Locate the cell with the specified text and output its [X, Y] center coordinate. 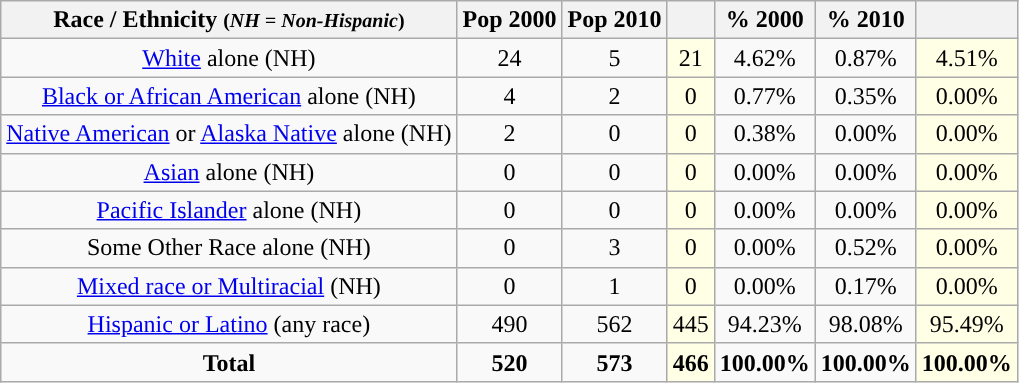
21 [690, 58]
466 [690, 362]
0.38% [764, 134]
Total [229, 362]
White alone (NH) [229, 58]
0.87% [866, 58]
3 [614, 248]
0.77% [764, 96]
0.35% [866, 96]
0.17% [866, 286]
% 2000 [764, 20]
Some Other Race alone (NH) [229, 248]
490 [510, 324]
24 [510, 58]
445 [690, 324]
4.51% [966, 58]
1 [614, 286]
4 [510, 96]
Pacific Islander alone (NH) [229, 210]
Pop 2000 [510, 20]
Native American or Alaska Native alone (NH) [229, 134]
5 [614, 58]
98.08% [866, 324]
Black or African American alone (NH) [229, 96]
Mixed race or Multiracial (NH) [229, 286]
0.52% [866, 248]
562 [614, 324]
94.23% [764, 324]
Asian alone (NH) [229, 172]
Pop 2010 [614, 20]
4.62% [764, 58]
% 2010 [866, 20]
573 [614, 362]
Hispanic or Latino (any race) [229, 324]
Race / Ethnicity (NH = Non-Hispanic) [229, 20]
95.49% [966, 324]
520 [510, 362]
